Determine the [X, Y] coordinate at the center of the cell enclosing the given text.  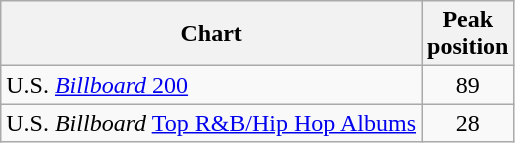
Peakposition [468, 34]
U.S. Billboard 200 [212, 85]
U.S. Billboard Top R&B/Hip Hop Albums [212, 123]
Chart [212, 34]
28 [468, 123]
89 [468, 85]
